Detect which cell encompasses the target text, then output its [x, y] center coordinate. 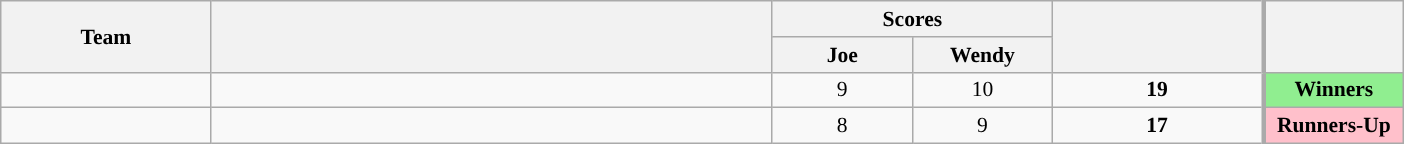
10 [982, 90]
Runners-Up [1333, 126]
19 [1158, 90]
Team [106, 36]
Wendy [982, 55]
Scores [912, 19]
Joe [842, 55]
8 [842, 126]
17 [1158, 126]
Winners [1333, 90]
